Extract the [x, y] coordinate from the center of the cell holding the provided text.  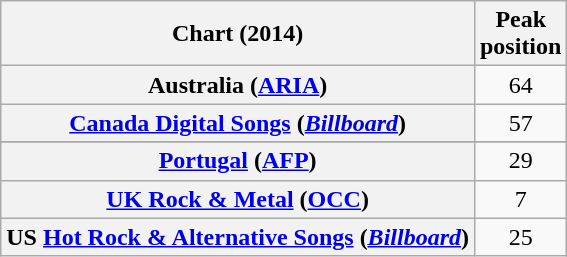
UK Rock & Metal (OCC) [238, 199]
Chart (2014) [238, 34]
64 [520, 85]
US Hot Rock & Alternative Songs (Billboard) [238, 237]
7 [520, 199]
25 [520, 237]
57 [520, 123]
Portugal (AFP) [238, 161]
Australia (ARIA) [238, 85]
29 [520, 161]
Peakposition [520, 34]
Canada Digital Songs (Billboard) [238, 123]
